Pinpoint the cell where the given text exists, returning its (x, y) midpoint coordinate. 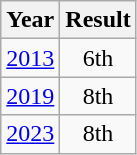
2023 (30, 134)
2013 (30, 58)
2019 (30, 96)
6th (98, 58)
Result (98, 20)
Year (30, 20)
